Find where the given text appears and provide that cell's center as [X, Y] coordinate. 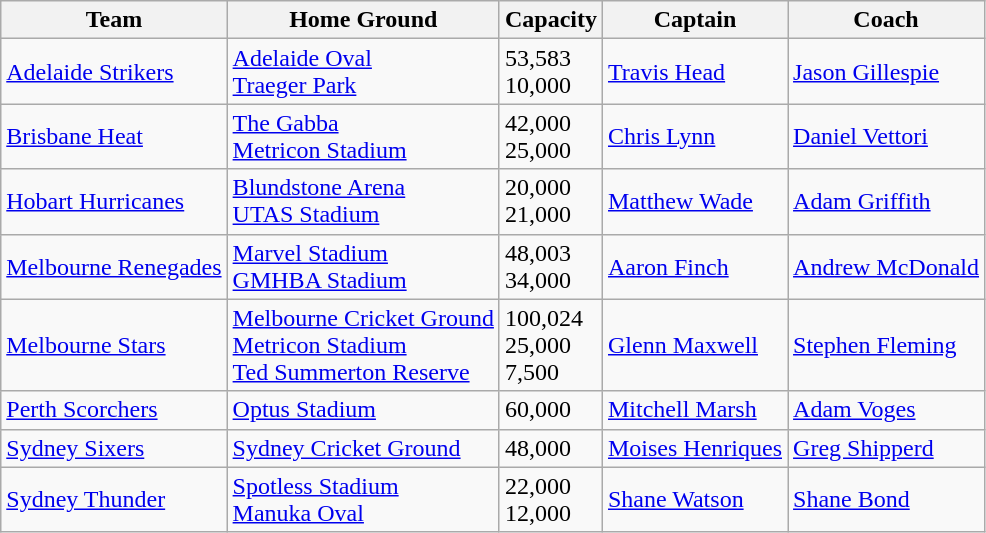
22,00012,000 [550, 500]
Hobart Hurricanes [114, 202]
48,00334,000 [550, 266]
Perth Scorchers [114, 410]
60,000 [550, 410]
Melbourne Stars [114, 345]
Melbourne Cricket GroundMetricon StadiumTed Summerton Reserve [363, 345]
Melbourne Renegades [114, 266]
Matthew Wade [694, 202]
Adelaide Strikers [114, 72]
Captain [694, 20]
Brisbane Heat [114, 136]
Blundstone ArenaUTAS Stadium [363, 202]
Greg Shipperd [886, 448]
53,58310,000 [550, 72]
Chris Lynn [694, 136]
Sydney Cricket Ground [363, 448]
Capacity [550, 20]
Shane Bond [886, 500]
Jason Gillespie [886, 72]
Andrew McDonald [886, 266]
Adam Voges [886, 410]
Coach [886, 20]
Spotless StadiumManuka Oval [363, 500]
Adam Griffith [886, 202]
Glenn Maxwell [694, 345]
Mitchell Marsh [694, 410]
Moises Henriques [694, 448]
Sydney Thunder [114, 500]
Stephen Fleming [886, 345]
Shane Watson [694, 500]
Travis Head [694, 72]
Team [114, 20]
Daniel Vettori [886, 136]
20,00021,000 [550, 202]
Home Ground [363, 20]
Aaron Finch [694, 266]
Sydney Sixers [114, 448]
100,02425,0007,500 [550, 345]
Marvel StadiumGMHBA Stadium [363, 266]
42,00025,000 [550, 136]
Optus Stadium [363, 410]
Adelaide OvalTraeger Park [363, 72]
The GabbaMetricon Stadium [363, 136]
48,000 [550, 448]
